Return the (x, y) coordinate for the center point of the cell that contains the specified text.  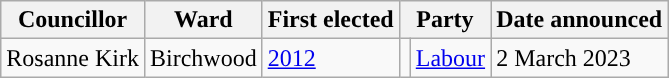
Birchwood (203, 58)
2012 (330, 58)
Party (444, 20)
Date announced (580, 20)
Ward (203, 20)
Labour (450, 58)
First elected (330, 20)
Rosanne Kirk (73, 58)
2 March 2023 (580, 58)
Councillor (73, 20)
